Return the [X, Y] coordinate for the center point of the cell that contains the specified text.  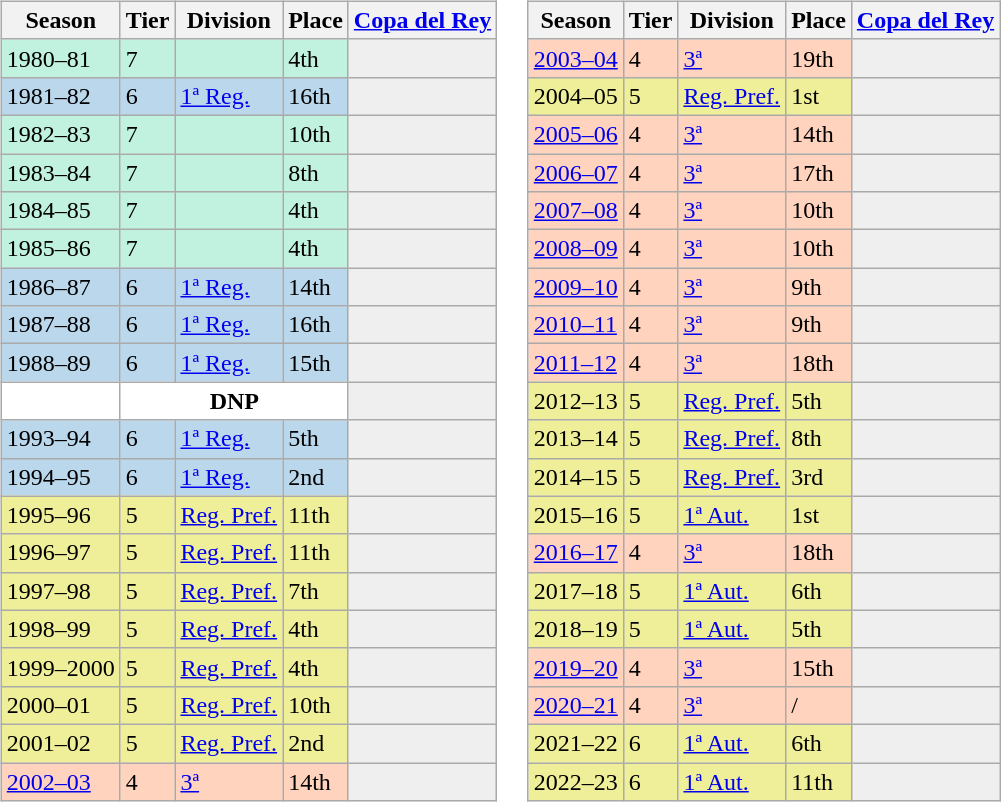
1986–87 [60, 287]
1993–94 [60, 439]
17th [819, 173]
2003–04 [576, 58]
3rd [819, 477]
2020–21 [576, 705]
2018–19 [576, 629]
1994–95 [60, 477]
1981–82 [60, 96]
2001–02 [60, 743]
1982–83 [60, 134]
2000–01 [60, 705]
/ [819, 705]
2002–03 [60, 781]
1998–99 [60, 629]
2021–22 [576, 743]
2004–05 [576, 96]
1983–84 [60, 173]
DNP [234, 401]
1984–85 [60, 211]
2005–06 [576, 134]
2007–08 [576, 211]
2011–12 [576, 363]
1996–97 [60, 553]
1980–81 [60, 58]
2016–17 [576, 553]
2012–13 [576, 401]
1988–89 [60, 363]
2010–11 [576, 325]
1997–98 [60, 591]
2019–20 [576, 667]
7th [316, 591]
2013–14 [576, 439]
2014–15 [576, 477]
2022–23 [576, 781]
2015–16 [576, 515]
1987–88 [60, 325]
2009–10 [576, 287]
2017–18 [576, 591]
1995–96 [60, 515]
2008–09 [576, 249]
1999–2000 [60, 667]
1985–86 [60, 249]
19th [819, 58]
2006–07 [576, 173]
